Output the [x, y] coordinate of the center of the cell containing the given text.  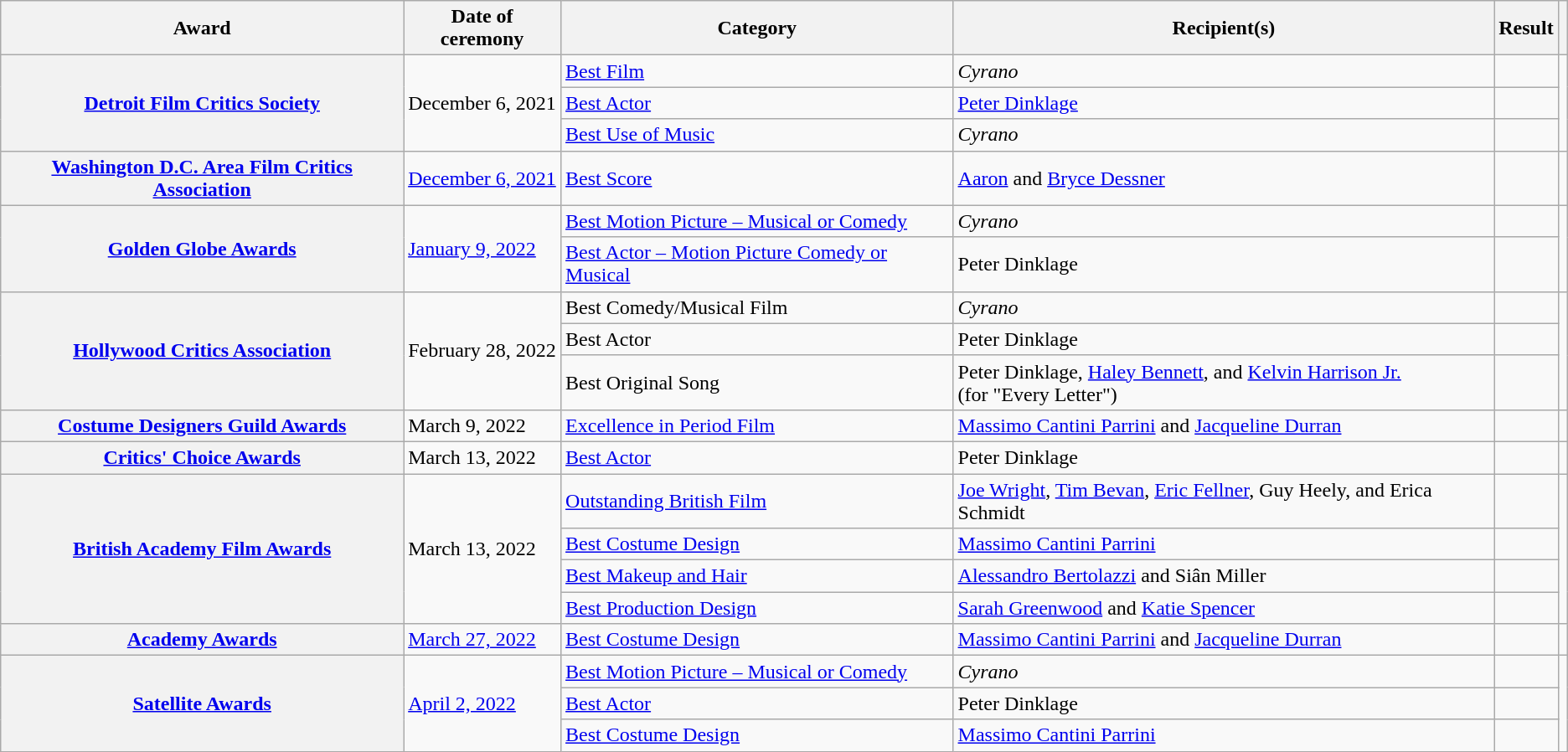
Satellite Awards [203, 703]
Costume Designers Guild Awards [203, 425]
Critics' Choice Awards [203, 457]
Category [757, 28]
April 2, 2022 [482, 703]
Date of ceremony [482, 28]
Peter Dinklage, Haley Bennett, and Kelvin Harrison Jr.(for "Every Letter") [1224, 382]
Alessandro Bertolazzi and Siân Miller [1224, 576]
Best Film [757, 71]
Outstanding British Film [757, 501]
Hollywood Critics Association [203, 350]
British Academy Film Awards [203, 549]
January 9, 2022 [482, 248]
Best Comedy/Musical Film [757, 307]
Best Production Design [757, 608]
Result [1526, 28]
Best Makeup and Hair [757, 576]
Best Use of Music [757, 135]
Washington D.C. Area Film Critics Association [203, 178]
Recipient(s) [1224, 28]
Academy Awards [203, 640]
Detroit Film Critics Society [203, 103]
March 27, 2022 [482, 640]
Excellence in Period Film [757, 425]
Best Score [757, 178]
Aaron and Bryce Dessner [1224, 178]
Golden Globe Awards [203, 248]
Sarah Greenwood and Katie Spencer [1224, 608]
Joe Wright, Tim Bevan, Eric Fellner, Guy Heely, and Erica Schmidt [1224, 501]
Best Actor – Motion Picture Comedy or Musical [757, 265]
Best Original Song [757, 382]
Award [203, 28]
February 28, 2022 [482, 350]
March 9, 2022 [482, 425]
